Pinpoint the cell where the given text exists, returning its (x, y) midpoint coordinate. 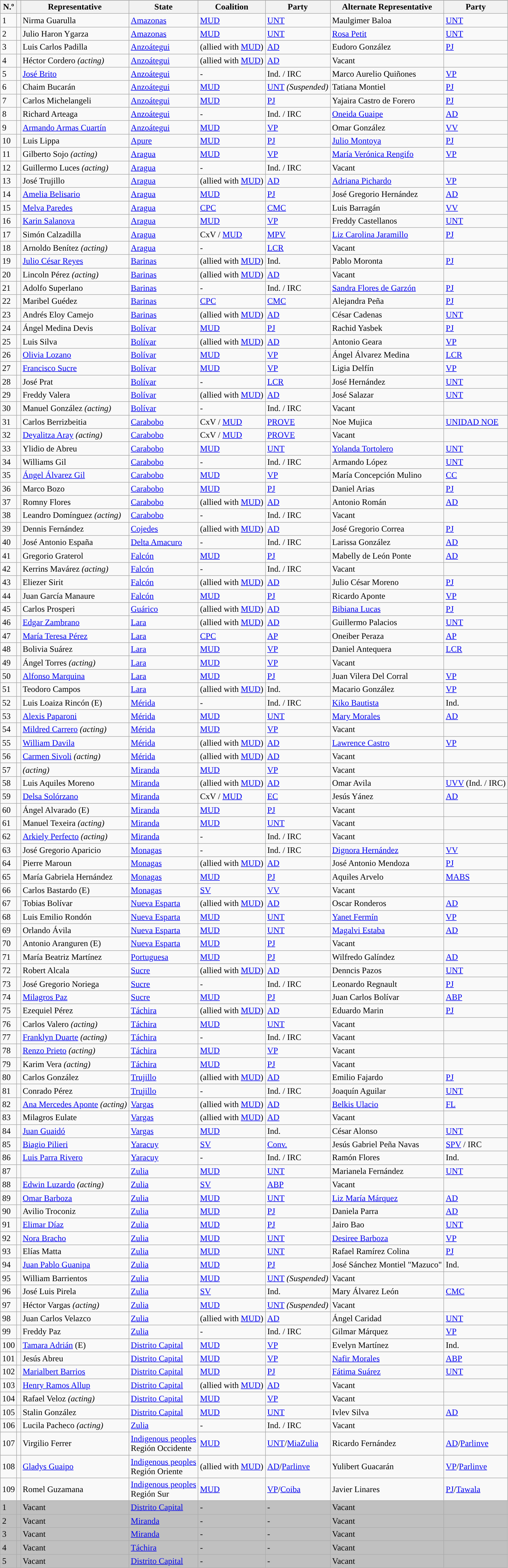
51 (8, 689)
84 (8, 1131)
Lucila Pacheco (acting) (75, 1425)
Denncis Pazos (387, 970)
Teodoro Campos (75, 689)
7 (8, 101)
Daniela Parra (387, 1211)
83 (8, 1118)
Antonio Román (387, 502)
22 (8, 301)
Ezequiel Pérez (75, 1010)
Juan Carlos Velazco (75, 1318)
Macario González (387, 689)
Larissa González (387, 542)
Julio Haron Ygarza (75, 34)
90 (8, 1211)
Virgilio Ferrer (75, 1444)
40 (8, 542)
Luis Parra Rivero (75, 1158)
Jesús Gabriel Peña Navas (387, 1144)
Karim Vera (acting) (75, 1064)
William Davila (75, 743)
César Alonso (387, 1131)
Emilio Fajardo (387, 1078)
Luis Barragán (387, 208)
N.º (8, 7)
Luis Emilio Rondón (75, 917)
CC (475, 475)
Héctor Cordero (acting) (75, 60)
Eliezer Sirit (75, 582)
Marco Bozo (75, 489)
Luis Aquiles Moreno (75, 783)
41 (8, 555)
35 (8, 475)
Francisco Sucre (75, 368)
70 (8, 944)
Cojedes (164, 529)
49 (8, 663)
Ángel Caridad (387, 1318)
Eudoro González (387, 47)
Armando Armas Cuartín (75, 127)
Elimar Díaz (75, 1225)
Ricardo Aponte (387, 596)
56 (8, 756)
MABS (475, 877)
Yajaira Castro de Forero (387, 101)
Delsa Solórzano (75, 796)
Orlando Ávila (75, 930)
Freddy Paz (75, 1332)
José Prat (75, 381)
87 (8, 1171)
Guillermo Luces (acting) (75, 168)
9 (8, 127)
Marianela Fernández (387, 1171)
68 (8, 917)
38 (8, 515)
Luis Carlos Padilla (75, 47)
Ángel Medina Devis (75, 328)
Kerrins Mavárez (acting) (75, 569)
María Gabriela Hernández (75, 877)
Dennis Fernández (75, 529)
Tobias Bolívar (75, 904)
29 (8, 395)
Apure (164, 141)
96 (8, 1292)
Portuguesa (164, 957)
Aquiles Arvelo (387, 877)
Julio Montoya (387, 141)
Karin Salanova (75, 221)
Juan Pablo Guanipa (75, 1265)
48 (8, 649)
36 (8, 489)
Melva Paredes (75, 208)
Conrado Pérez (75, 1091)
Lincoln Pérez (acting) (75, 275)
Eduardo Marin (387, 1010)
Juan Vilera Del Corral (387, 676)
86 (8, 1158)
54 (8, 730)
Oscar Ronderos (387, 904)
Carlos Michelangeli (75, 101)
State (164, 7)
Antonio Aranguren (E) (75, 944)
104 (8, 1399)
Dignora Hernández (387, 850)
Mary Morales (387, 716)
42 (8, 569)
97 (8, 1305)
José Gregorio Aparicio (75, 850)
74 (8, 997)
14 (8, 194)
Kiko Bautista (387, 703)
77 (8, 1037)
José Sánchez Montiel "Mazuco" (387, 1265)
María Concepción Mulino (387, 475)
6 (8, 87)
60 (8, 810)
18 (8, 248)
Wilfredo Galíndez (387, 957)
81 (8, 1091)
Desiree Barboza (387, 1238)
Ricardo Fernández (387, 1444)
Juan Carlos Bolívar (387, 997)
107 (8, 1444)
Amelia Belisario (75, 194)
VP/Parlinve (475, 1466)
Ángel Álvarez Gil (75, 475)
23 (8, 315)
61 (8, 823)
Arnoldo Benítez (acting) (75, 248)
Edwin Luzardo (acting) (75, 1184)
Olivia Lozano (75, 355)
José Luis Pirela (75, 1292)
Conv. (298, 1144)
Nafir Morales (387, 1358)
Carlos Berrizbeitia (75, 422)
José Antonio España (75, 542)
109 (8, 1489)
Manuel González (acting) (75, 409)
Luis Silva (75, 341)
52 (8, 703)
Omar Avila (387, 783)
95 (8, 1278)
Deyalitza Aray (acting) (75, 435)
26 (8, 355)
Rafael Ramírez Colina (387, 1252)
Juan Guaidó (75, 1131)
Carlos Bastardo (E) (75, 890)
8 (8, 114)
José Salazar (387, 395)
Milagros Eulate (75, 1118)
69 (8, 930)
Ligia Delfín (387, 368)
Rafael Veloz (acting) (75, 1399)
Delta Amacuro (164, 542)
33 (8, 449)
José Hernández (387, 381)
Nora Bracho (75, 1238)
Carlos González (75, 1078)
91 (8, 1225)
Ángel Alvarado (E) (75, 810)
Carlos Prosperi (75, 609)
57 (8, 770)
Mary Álvarez León (387, 1292)
José Trujillo (75, 181)
César Cadenas (387, 315)
Alexis Paparoni (75, 716)
Gladys Guaipo (75, 1466)
Avilio Troconiz (75, 1211)
William Barrientos (75, 1278)
37 (8, 502)
76 (8, 1024)
17 (8, 234)
Leandro Domínguez (acting) (75, 515)
79 (8, 1064)
19 (8, 261)
Leonardo Regnault (387, 984)
66 (8, 890)
Yulibert Guacarán (387, 1466)
Ángel Álvarez Medina (387, 355)
32 (8, 435)
Romny Flores (75, 502)
Bibiana Lucas (387, 609)
Luis Loaiza Rincón (E) (75, 703)
María Verónica Rengifo (387, 154)
88 (8, 1184)
Oneida Guaipe (387, 114)
101 (8, 1358)
Juan García Manaure (75, 596)
55 (8, 743)
85 (8, 1144)
34 (8, 462)
39 (8, 529)
Renzo Prieto (acting) (75, 1051)
Liz María Márquez (387, 1198)
FL (475, 1104)
Freddy Castellanos (387, 221)
Edgar Zambrano (75, 623)
Omar González (387, 127)
27 (8, 368)
UNIDAD NOE (475, 422)
Ángel Torres (acting) (75, 663)
VP/Coiba (298, 1489)
45 (8, 609)
(acting) (75, 770)
Mildred Carrero (acting) (75, 730)
Chaim Bucarán (75, 87)
MPV (298, 234)
Carlos Valero (acting) (75, 1024)
Robert Alcala (75, 970)
80 (8, 1078)
Noe Mujica (387, 422)
20 (8, 275)
12 (8, 168)
Gilberto Sojo (acting) (75, 154)
Gilmar Márquez (387, 1332)
Milagros Paz (75, 997)
73 (8, 984)
Tamara Adrián (E) (75, 1345)
Mabelly de León Ponte (387, 555)
67 (8, 904)
71 (8, 957)
10 (8, 141)
72 (8, 970)
44 (8, 596)
102 (8, 1372)
Richard Arteaga (75, 114)
31 (8, 422)
Rachid Yasbek (387, 328)
Carmen Sivoli (acting) (75, 756)
Adolfo Superlano (75, 288)
Representative (75, 7)
Julio César Reyes (75, 261)
Gregorio Graterol (75, 555)
Sandra Flores de Garzón (387, 288)
María Beatriz Martínez (75, 957)
Pablo Moronta (387, 261)
Indigenous peoplesRegión Oriente (164, 1466)
50 (8, 676)
64 (8, 863)
53 (8, 716)
Biagio Pilieri (75, 1144)
Alfonso Marquina (75, 676)
Tatiana Montiel (387, 87)
Javier Linares (387, 1489)
Bolivia Suárez (75, 649)
Armando López (387, 462)
Liz Carolina Jaramillo (387, 234)
Henry Ramos Allup (75, 1385)
UNT/MiaZulia (298, 1444)
Jairo Bao (387, 1225)
106 (8, 1425)
24 (8, 328)
Indigenous peoplesRegión Occidente (164, 1444)
Daniel Arias (387, 489)
43 (8, 582)
Guárico (164, 609)
Luis Lippa (75, 141)
Joaquín Aguilar (387, 1091)
María Teresa Pérez (75, 636)
58 (8, 783)
Maulgimer Baloa (387, 20)
Adriana Pichardo (387, 181)
98 (8, 1318)
62 (8, 837)
Simón Calzadilla (75, 234)
Nirma Guarulla (75, 20)
UVV (Ind. / IRC) (475, 783)
103 (8, 1385)
José Gregorio Correa (387, 529)
Julio César Moreno (387, 582)
Coalition (232, 7)
Héctor Vargas (acting) (75, 1305)
Arkiely Perfecto (acting) (75, 837)
Yanet Fermín (387, 917)
José Gregorio Hernández (387, 194)
100 (8, 1345)
92 (8, 1238)
Fátima Suárez (387, 1372)
15 (8, 208)
Magalvi Estaba (387, 930)
Manuel Texeira (acting) (75, 823)
Franklyn Duarte (acting) (75, 1037)
Andrés Eloy Camejo (75, 315)
José Antonio Mendoza (387, 863)
108 (8, 1466)
Jesús Yánez (387, 796)
94 (8, 1265)
Marco Aurelio Quiñones (387, 74)
65 (8, 877)
Ivlev Silva (387, 1412)
Alejandra Peña (387, 301)
78 (8, 1051)
11 (8, 154)
47 (8, 636)
Oneiber Peraza (387, 636)
Rosa Petit (387, 34)
Romel Guzamana (75, 1489)
Antonio Geara (387, 341)
Omar Barboza (75, 1198)
30 (8, 409)
Jesús Abreu (75, 1358)
Maribel Guédez (75, 301)
Ramón Flores (387, 1158)
Williams Gil (75, 462)
José Gregorio Noriega (75, 984)
Alternate Representative (387, 7)
63 (8, 850)
46 (8, 623)
Belkis Ulacio (387, 1104)
Stalin González (75, 1412)
89 (8, 1198)
Ana Mercedes Aponte (acting) (75, 1104)
13 (8, 181)
59 (8, 796)
Evelyn Martínez (387, 1345)
Marialbert Barrios (75, 1372)
28 (8, 381)
93 (8, 1252)
EC (298, 796)
Pierre Maroun (75, 863)
16 (8, 221)
PJ/Tawala (475, 1489)
Freddy Valera (75, 395)
Lawrence Castro (387, 743)
82 (8, 1104)
99 (8, 1332)
105 (8, 1412)
José Brito (75, 74)
21 (8, 288)
25 (8, 341)
Elías Matta (75, 1252)
75 (8, 1010)
Daniel Antequera (387, 649)
Indigenous peoplesRegión Sur (164, 1489)
Yolanda Tortolero (387, 449)
Guillermo Palacios (387, 623)
Ylidio de Abreu (75, 449)
SPV / IRC (475, 1144)
